From the cell containing the given text, extract its center point as [x, y] coordinate. 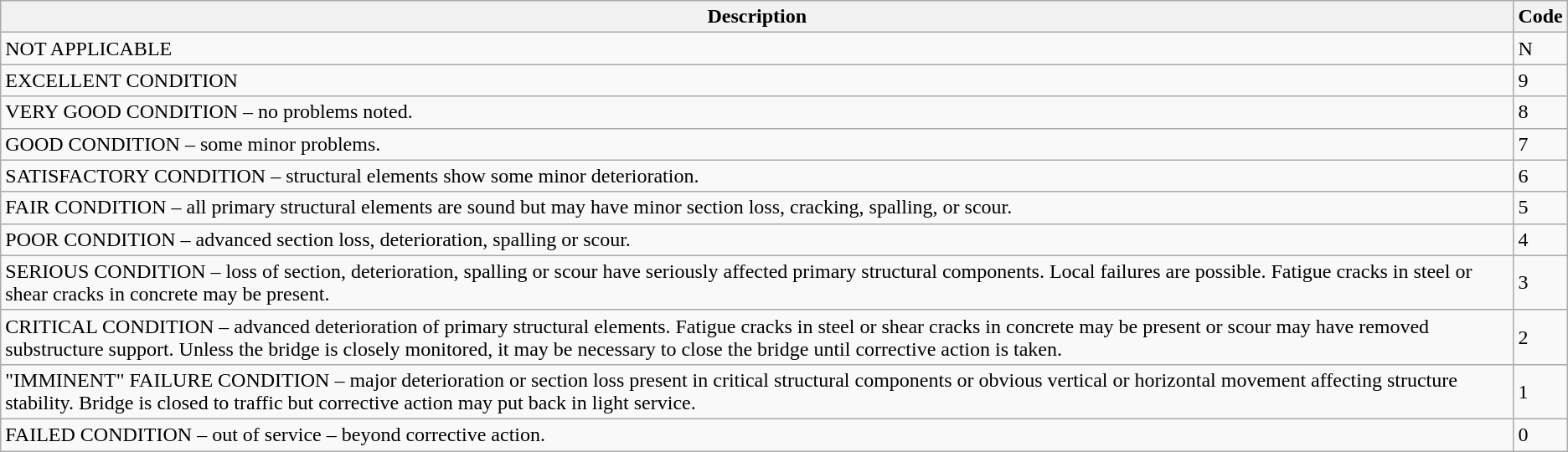
Code [1540, 17]
NOT APPLICABLE [757, 49]
FAIR CONDITION – all primary structural elements are sound but may have minor section loss, cracking, spalling, or scour. [757, 208]
1 [1540, 392]
GOOD CONDITION – some minor problems. [757, 144]
3 [1540, 283]
N [1540, 49]
Description [757, 17]
5 [1540, 208]
7 [1540, 144]
2 [1540, 336]
0 [1540, 434]
8 [1540, 112]
SATISFACTORY CONDITION – structural elements show some minor deterioration. [757, 176]
FAILED CONDITION – out of service – beyond corrective action. [757, 434]
9 [1540, 80]
POOR CONDITION – advanced section loss, deterioration, spalling or scour. [757, 239]
4 [1540, 239]
VERY GOOD CONDITION – no problems noted. [757, 112]
6 [1540, 176]
EXCELLENT CONDITION [757, 80]
